Provide the (X, Y) coordinate of the cell's center where the given text is located.  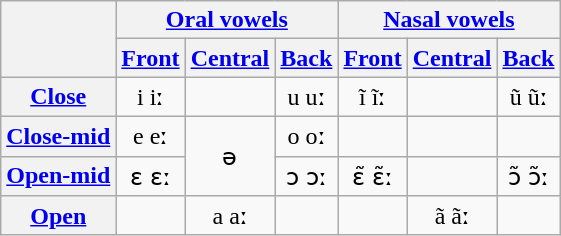
i iː (150, 97)
Close (58, 97)
o oː (306, 136)
ĩ ĩː (372, 97)
Open (58, 216)
Open-mid (58, 176)
Close-mid (58, 136)
Nasal vowels (449, 20)
Oral vowels (227, 20)
ɔ̃ ɔ̃ː (528, 176)
ã ãː (452, 216)
u uː (306, 97)
e eː (150, 136)
ɛ ɛː (150, 176)
a aː (230, 216)
ə (230, 156)
ũ ũː (528, 97)
ɛ̃ ɛ̃ː (372, 176)
ɔ ɔː (306, 176)
